Locate the cell with the specified text and output its (x, y) center coordinate. 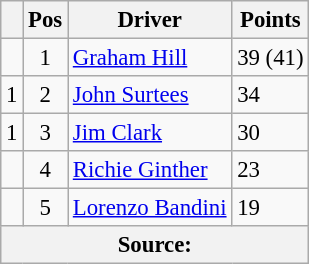
39 (41) (270, 58)
Richie Ginther (150, 170)
Points (270, 20)
Graham Hill (150, 58)
3 (46, 133)
30 (270, 133)
John Surtees (150, 95)
Driver (150, 20)
Source: (155, 245)
5 (46, 208)
Pos (46, 20)
19 (270, 208)
34 (270, 95)
Jim Clark (150, 133)
Lorenzo Bandini (150, 208)
4 (46, 170)
2 (46, 95)
23 (270, 170)
